Find where the given text appears and provide that cell's center as [X, Y] coordinate. 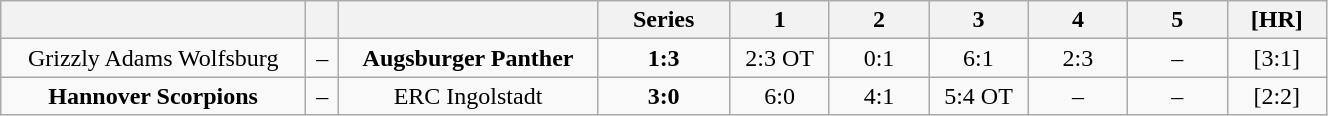
6:1 [978, 58]
1 [780, 20]
5:4 OT [978, 96]
Augsburger Panther [468, 58]
3:0 [664, 96]
1:3 [664, 58]
2 [878, 20]
Series [664, 20]
0:1 [878, 58]
[3:1] [1276, 58]
4:1 [878, 96]
Hannover Scorpions [154, 96]
2:3 OT [780, 58]
3 [978, 20]
5 [1178, 20]
ERC Ingolstadt [468, 96]
6:0 [780, 96]
[2:2] [1276, 96]
2:3 [1078, 58]
Grizzly Adams Wolfsburg [154, 58]
4 [1078, 20]
[HR] [1276, 20]
